Capture the cell that displays the provided text and extract its [x, y] central coordinate. 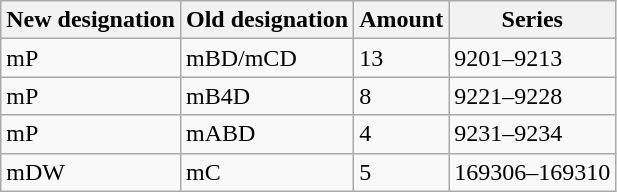
8 [402, 96]
Amount [402, 20]
mC [266, 172]
mB4D [266, 96]
mDW [91, 172]
New designation [91, 20]
4 [402, 134]
9201–9213 [532, 58]
5 [402, 172]
mBD/mCD [266, 58]
Old designation [266, 20]
9221–9228 [532, 96]
9231–9234 [532, 134]
169306–169310 [532, 172]
13 [402, 58]
Series [532, 20]
mABD [266, 134]
